Pinpoint the cell where the given text exists, returning its (x, y) midpoint coordinate. 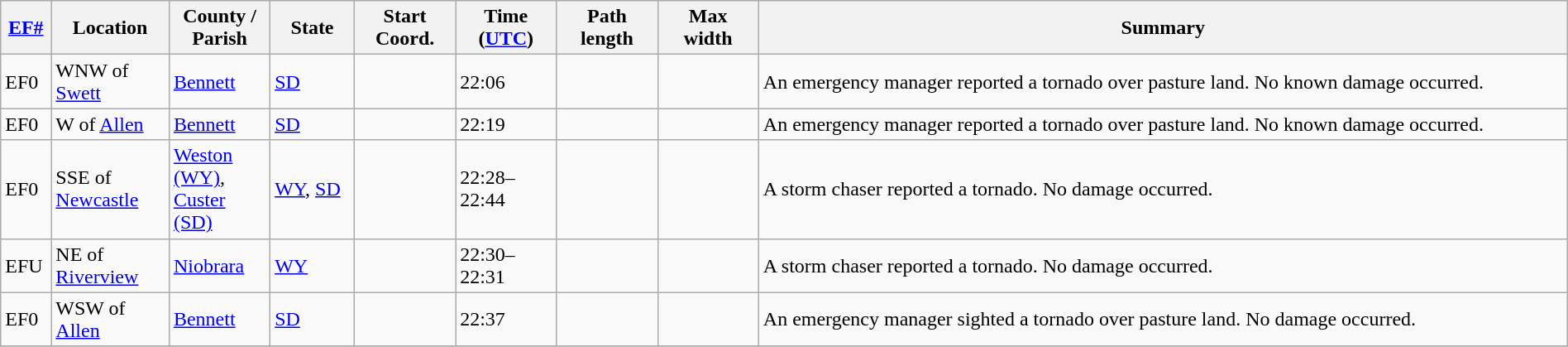
Niobrara (219, 265)
An emergency manager sighted a tornado over pasture land. No damage occurred. (1163, 320)
Weston (WY), Custer (SD) (219, 189)
W of Allen (111, 124)
WY, SD (313, 189)
WY (313, 265)
WNW of Swett (111, 81)
22:06 (506, 81)
Max width (708, 28)
Location (111, 28)
22:19 (506, 124)
EFU (26, 265)
Start Coord. (404, 28)
WSW of Allen (111, 320)
22:28–22:44 (506, 189)
SSE of Newcastle (111, 189)
EF# (26, 28)
NE of Riverview (111, 265)
Summary (1163, 28)
22:30–22:31 (506, 265)
Path length (607, 28)
County / Parish (219, 28)
Time (UTC) (506, 28)
State (313, 28)
22:37 (506, 320)
